Return the (x, y) coordinate for the center point of the cell that contains the specified text.  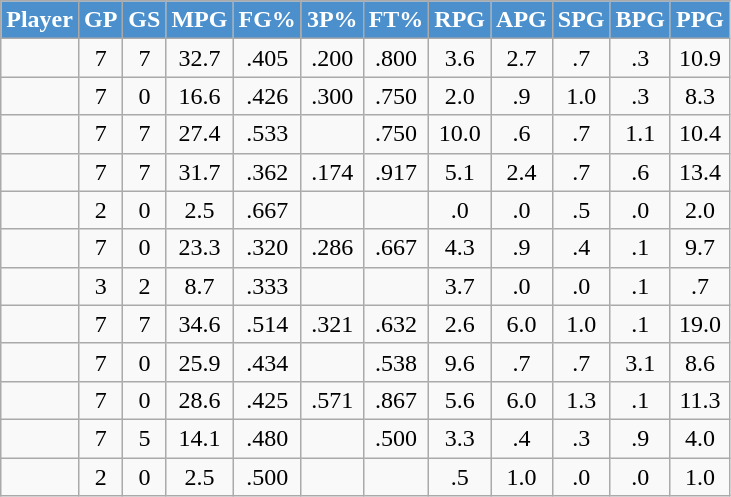
4.3 (460, 248)
.200 (332, 58)
.426 (267, 96)
GS (144, 20)
.174 (332, 172)
28.6 (200, 400)
.514 (267, 324)
34.6 (200, 324)
3.7 (460, 286)
19.0 (700, 324)
11.3 (700, 400)
3.3 (460, 438)
23.3 (200, 248)
9.7 (700, 248)
.333 (267, 286)
.300 (332, 96)
RPG (460, 20)
10.4 (700, 134)
8.7 (200, 286)
3.1 (640, 362)
.632 (396, 324)
.800 (396, 58)
10.9 (700, 58)
3.6 (460, 58)
APG (522, 20)
5.6 (460, 400)
2.6 (460, 324)
.538 (396, 362)
.320 (267, 248)
31.7 (200, 172)
32.7 (200, 58)
8.3 (700, 96)
FT% (396, 20)
1.1 (640, 134)
Player (40, 20)
2.7 (522, 58)
SPG (581, 20)
10.0 (460, 134)
4.0 (700, 438)
9.6 (460, 362)
5 (144, 438)
GP (100, 20)
.867 (396, 400)
13.4 (700, 172)
14.1 (200, 438)
8.6 (700, 362)
3 (100, 286)
PPG (700, 20)
25.9 (200, 362)
3P% (332, 20)
.480 (267, 438)
.286 (332, 248)
27.4 (200, 134)
1.3 (581, 400)
2.4 (522, 172)
MPG (200, 20)
5.1 (460, 172)
.321 (332, 324)
16.6 (200, 96)
.425 (267, 400)
BPG (640, 20)
.917 (396, 172)
.434 (267, 362)
.533 (267, 134)
.571 (332, 400)
.362 (267, 172)
FG% (267, 20)
.405 (267, 58)
